Return [x, y] of the center of cell containing provided text 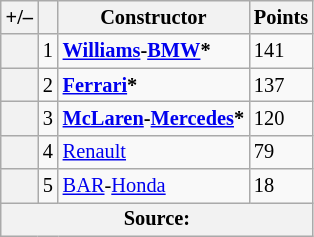
2 [48, 85]
Source: [157, 219]
1 [48, 51]
Williams-BMW* [154, 51]
18 [281, 186]
BAR-Honda [154, 186]
Constructor [154, 17]
79 [281, 152]
McLaren-Mercedes* [154, 118]
4 [48, 152]
137 [281, 85]
+/– [20, 17]
3 [48, 118]
5 [48, 186]
Renault [154, 152]
141 [281, 51]
Ferrari* [154, 85]
120 [281, 118]
Points [281, 17]
